Return the (X, Y) coordinate for the center point of the cell that contains the specified text.  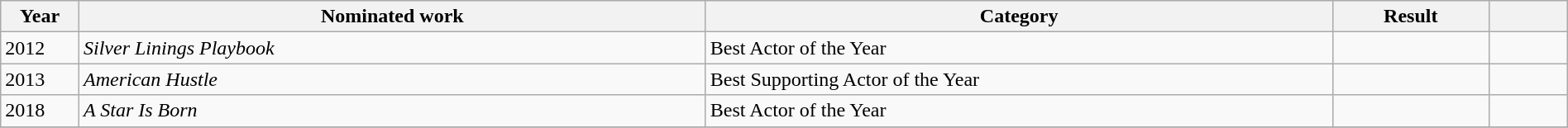
Category (1019, 17)
2012 (40, 48)
Result (1411, 17)
Silver Linings Playbook (392, 48)
Best Supporting Actor of the Year (1019, 79)
A Star Is Born (392, 111)
Year (40, 17)
2018 (40, 111)
Nominated work (392, 17)
2013 (40, 79)
American Hustle (392, 79)
